Determine the (X, Y) coordinate at the center of the cell enclosing the given text.  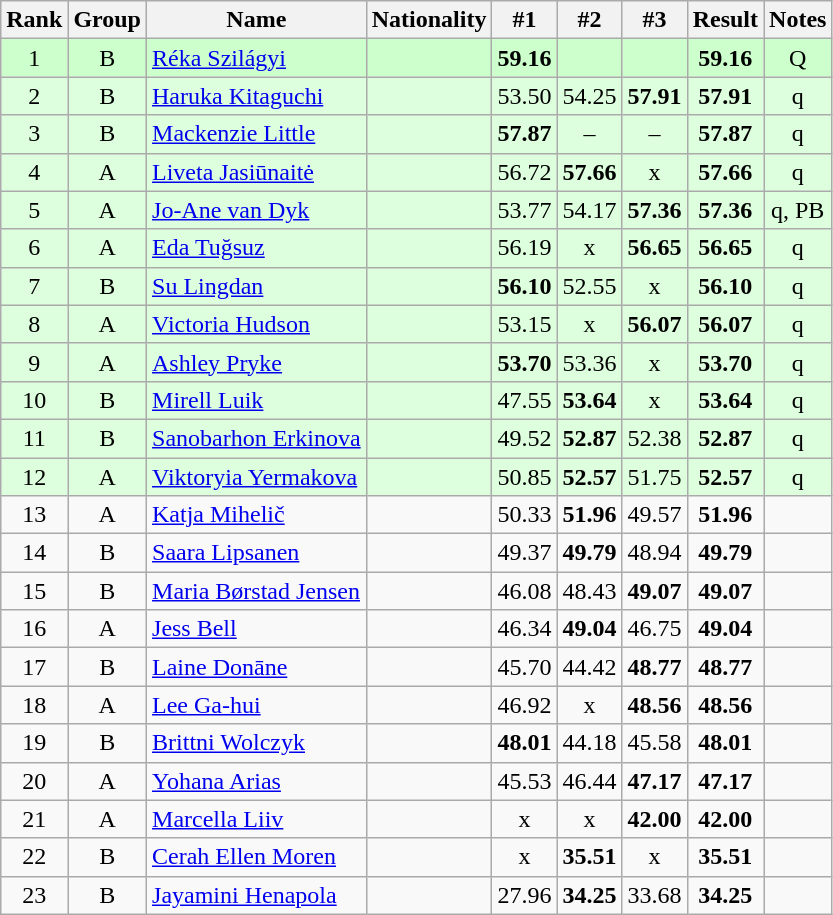
Haruka Kitaguchi (257, 96)
16 (34, 629)
Result (725, 20)
4 (34, 172)
1 (34, 58)
47.55 (524, 400)
10 (34, 400)
19 (34, 743)
44.42 (590, 667)
53.36 (590, 362)
Mackenzie Little (257, 134)
Brittni Wolczyk (257, 743)
33.68 (654, 895)
Rank (34, 20)
56.19 (524, 248)
Cerah Ellen Moren (257, 857)
51.75 (654, 477)
56.72 (524, 172)
Yohana Arias (257, 781)
#1 (524, 20)
50.33 (524, 515)
54.17 (590, 210)
Eda Tuğsuz (257, 248)
46.34 (524, 629)
13 (34, 515)
52.38 (654, 438)
Q (798, 58)
Name (257, 20)
48.43 (590, 591)
Sanobarhon Erkinova (257, 438)
52.55 (590, 286)
50.85 (524, 477)
5 (34, 210)
49.52 (524, 438)
23 (34, 895)
44.18 (590, 743)
q, PB (798, 210)
Laine Donāne (257, 667)
Viktoryia Yermakova (257, 477)
Notes (798, 20)
49.57 (654, 515)
Marcella Liiv (257, 819)
20 (34, 781)
17 (34, 667)
48.94 (654, 553)
8 (34, 324)
53.50 (524, 96)
54.25 (590, 96)
Liveta Jasiūnaitė (257, 172)
14 (34, 553)
Jayamini Henapola (257, 895)
46.44 (590, 781)
53.77 (524, 210)
Mirell Luik (257, 400)
12 (34, 477)
53.15 (524, 324)
2 (34, 96)
18 (34, 705)
Saara Lipsanen (257, 553)
6 (34, 248)
Jo-Ane van Dyk (257, 210)
Jess Bell (257, 629)
11 (34, 438)
Group (108, 20)
15 (34, 591)
45.53 (524, 781)
9 (34, 362)
22 (34, 857)
Réka Szilágyi (257, 58)
3 (34, 134)
Nationality (429, 20)
45.70 (524, 667)
21 (34, 819)
Victoria Hudson (257, 324)
Ashley Pryke (257, 362)
46.08 (524, 591)
27.96 (524, 895)
Su Lingdan (257, 286)
#3 (654, 20)
Katja Mihelič (257, 515)
46.75 (654, 629)
#2 (590, 20)
49.37 (524, 553)
45.58 (654, 743)
7 (34, 286)
Lee Ga-hui (257, 705)
46.92 (524, 705)
Maria Børstad Jensen (257, 591)
